Provide the (x, y) coordinate of the cell's center where the given text is located.  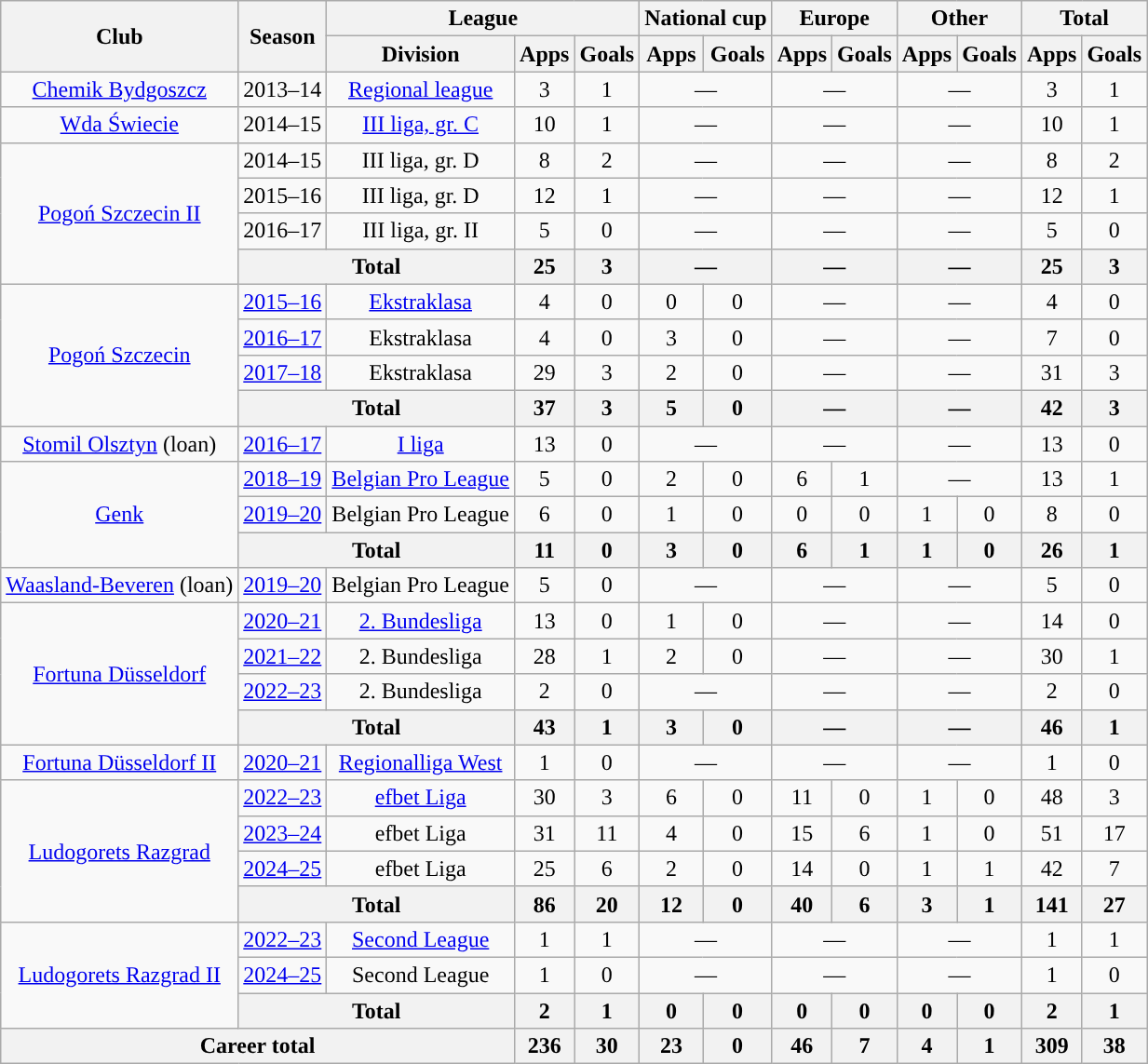
15 (802, 833)
309 (1051, 1046)
40 (802, 904)
2013–14 (283, 89)
2021–22 (283, 656)
236 (545, 1046)
Regionalliga West (421, 762)
27 (1114, 904)
Stomil Olsztyn (loan) (119, 444)
2017–18 (283, 372)
Europe (834, 19)
III liga, gr. C (421, 125)
43 (545, 727)
Ludogorets Razgrad II (119, 975)
Fortuna Düsseldorf II (119, 762)
51 (1051, 833)
Career total (258, 1046)
20 (607, 904)
Waasland-Beveren (loan) (119, 586)
37 (545, 408)
2018–19 (283, 479)
Wda Świecie (119, 125)
National cup (706, 19)
Chemik Bydgoszcz (119, 89)
League (483, 19)
28 (545, 656)
26 (1051, 550)
Club (119, 36)
86 (545, 904)
Genk (119, 515)
III liga, gr. II (421, 231)
Other (959, 19)
29 (545, 372)
I liga (421, 444)
141 (1051, 904)
38 (1114, 1046)
Ludogorets Razgrad (119, 851)
23 (671, 1046)
Regional league (421, 89)
48 (1051, 798)
Season (283, 36)
2023–24 (283, 833)
17 (1114, 833)
Fortuna Düsseldorf (119, 674)
Division (421, 54)
Pogoń Szczecin (119, 355)
Pogoń Szczecin II (119, 213)
